From the cell containing the given text, extract its center point as [x, y] coordinate. 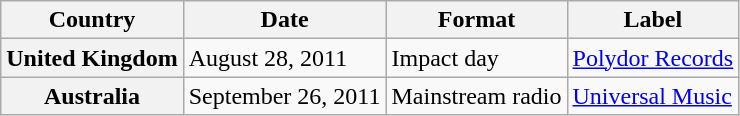
Mainstream radio [476, 96]
Universal Music [653, 96]
United Kingdom [92, 58]
Country [92, 20]
September 26, 2011 [284, 96]
August 28, 2011 [284, 58]
Date [284, 20]
Australia [92, 96]
Impact day [476, 58]
Label [653, 20]
Format [476, 20]
Polydor Records [653, 58]
